Search for the cell housing the specified text and yield its (x, y) center coordinate. 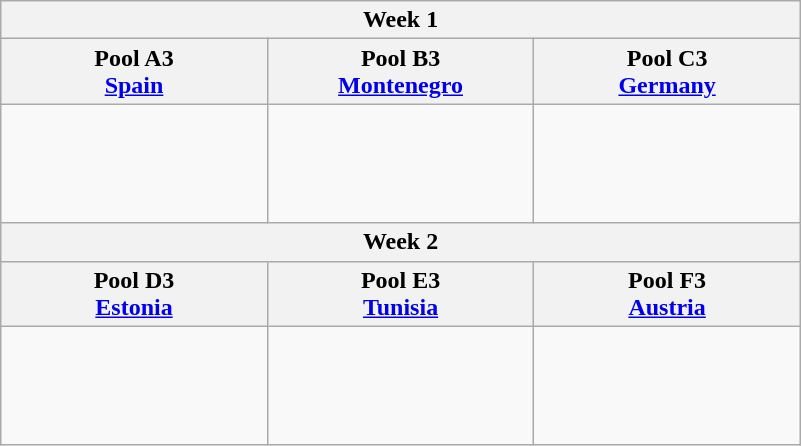
Pool A3 Spain (134, 72)
Pool C3 Germany (668, 72)
Week 1 (401, 20)
Pool D3 Estonia (134, 294)
Pool E3 Tunisia (400, 294)
Pool B3 Montenegro (400, 72)
Pool F3 Austria (668, 294)
Week 2 (401, 242)
